Capture the cell that displays the provided text and extract its (x, y) central coordinate. 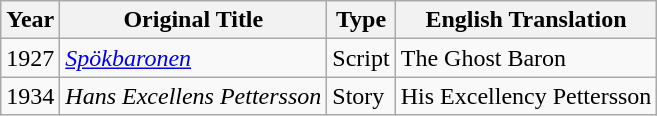
His Excellency Pettersson (526, 96)
Spökbaronen (194, 58)
1934 (30, 96)
Original Title (194, 20)
Script (361, 58)
The Ghost Baron (526, 58)
Year (30, 20)
Type (361, 20)
1927 (30, 58)
English Translation (526, 20)
Story (361, 96)
Hans Excellens Pettersson (194, 96)
